From the cell containing the given text, extract its center point as [x, y] coordinate. 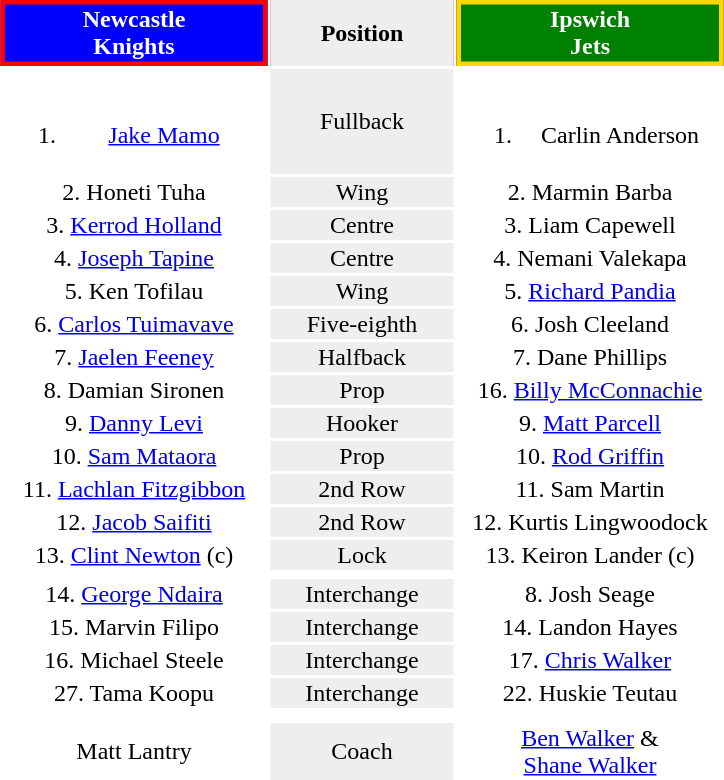
2. Honeti Tuha [134, 192]
8. Josh Seage [590, 594]
Lock [362, 555]
9. Danny Levi [134, 423]
16. Michael Steele [134, 660]
NewcastleKnights [134, 33]
Five-eighth [362, 324]
2. Marmin Barba [590, 192]
15. Marvin Filipo [134, 627]
5. Ken Tofilau [134, 291]
8. Damian Sironen [134, 390]
11. Sam Martin [590, 489]
Fullback [362, 122]
22. Huskie Teutau [590, 693]
14. Landon Hayes [590, 627]
IpswichJets [590, 33]
11. Lachlan Fitzgibbon [134, 489]
27. Tama Koopu [134, 693]
Jake Mamo [134, 122]
Coach [362, 752]
Halfback [362, 357]
10. Rod Griffin [590, 456]
5. Richard Pandia [590, 291]
13. Clint Newton (c) [134, 555]
12. Kurtis Lingwoodock [590, 522]
13. Keiron Lander (c) [590, 555]
14. George Ndaira [134, 594]
4. Nemani Valekapa [590, 258]
Matt Lantry [134, 752]
16. Billy McConnachie [590, 390]
17. Chris Walker [590, 660]
Hooker [362, 423]
3. Liam Capewell [590, 225]
10. Sam Mataora [134, 456]
9. Matt Parcell [590, 423]
7. Jaelen Feeney [134, 357]
12. Jacob Saifiti [134, 522]
Carlin Anderson [590, 122]
6. Josh Cleeland [590, 324]
7. Dane Phillips [590, 357]
4. Joseph Tapine [134, 258]
Position [362, 33]
3. Kerrod Holland [134, 225]
Ben Walker & Shane Walker [590, 752]
6. Carlos Tuimavave [134, 324]
